Search for the cell housing the specified text and yield its (x, y) center coordinate. 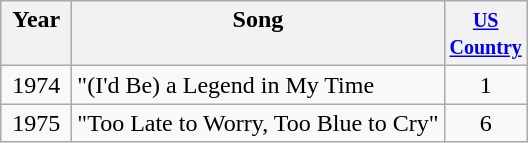
6 (486, 123)
Year (36, 34)
Song (258, 34)
1975 (36, 123)
1974 (36, 85)
"(I'd Be) a Legend in My Time (258, 85)
"Too Late to Worry, Too Blue to Cry" (258, 123)
1 (486, 85)
US Country (486, 34)
